Provide the (x, y) coordinate of the cell's center where the given text is located.  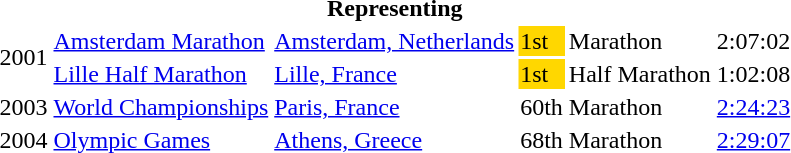
1:02:08 (753, 74)
Amsterdam, Netherlands (394, 41)
Paris, France (394, 107)
Amsterdam Marathon (161, 41)
Half Marathon (640, 74)
60th (542, 107)
2:07:02 (753, 41)
World Championships (161, 107)
Lille, France (394, 74)
2:24:23 (753, 107)
Lille Half Marathon (161, 74)
